Detect which cell encompasses the target text, then output its [X, Y] center coordinate. 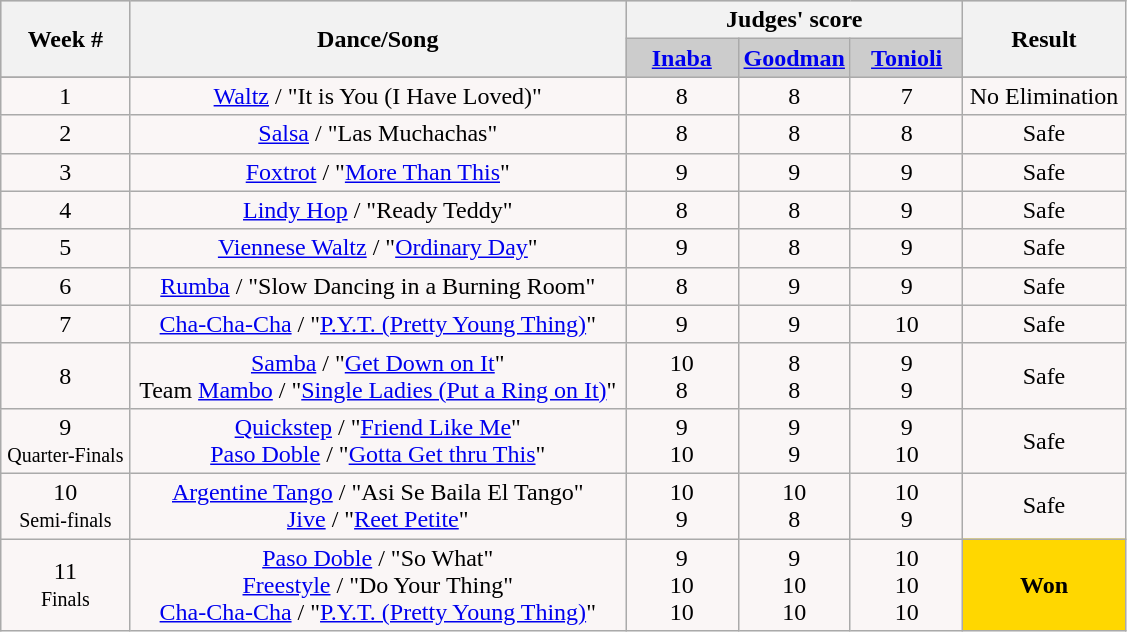
Lindy Hop / "Ready Teddy" [378, 210]
10 [906, 324]
Won [1044, 584]
Paso Doble / "So What"Freestyle / "Do Your Thing"Cha-Cha-Cha / "P.Y.T. (Pretty Young Thing)" [378, 584]
Goodman [794, 58]
Week # [66, 39]
6 [66, 286]
9Quarter-Finals [66, 440]
10Semi-finals [66, 506]
2 [66, 134]
88 [794, 376]
Quickstep / "Friend Like Me"Paso Doble / "Gotta Get thru This" [378, 440]
Inaba [682, 58]
11Finals [66, 584]
1 [66, 96]
Cha-Cha-Cha / "P.Y.T. (Pretty Young Thing)" [378, 324]
Foxtrot / "More Than This" [378, 172]
Samba / "Get Down on It"Team Mambo / "Single Ladies (Put a Ring on It)" [378, 376]
Argentine Tango / "Asi Se Baila El Tango"Jive / "Reet Petite" [378, 506]
Viennese Waltz / "Ordinary Day" [378, 248]
Tonioli [906, 58]
No Elimination [1044, 96]
Waltz / "It is You (I Have Loved)" [378, 96]
3 [66, 172]
101010 [906, 584]
4 [66, 210]
5 [66, 248]
Rumba / "Slow Dancing in a Burning Room" [378, 286]
Dance/Song [378, 39]
Result [1044, 39]
Salsa / "Las Muchachas" [378, 134]
Judges' score [794, 20]
